Provide the (x, y) coordinate of the cell's center where the given text is located.  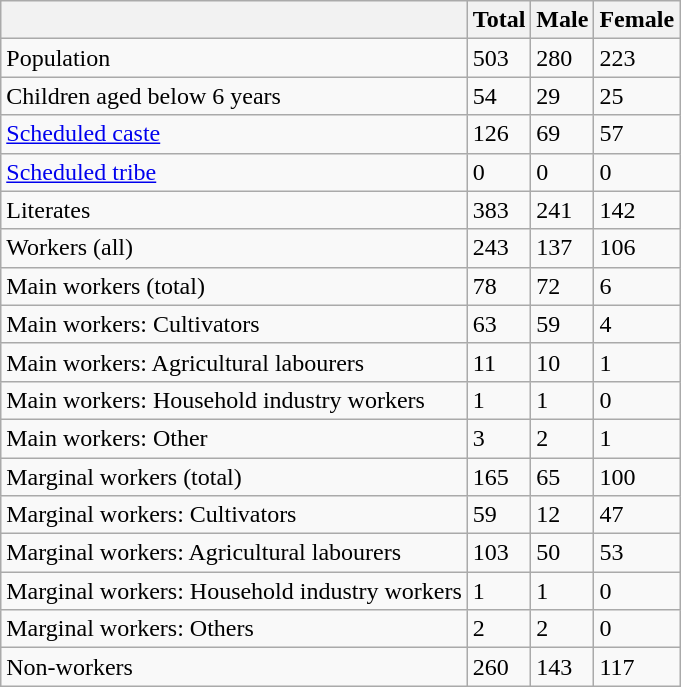
Male (562, 20)
280 (562, 58)
243 (499, 248)
11 (499, 362)
126 (499, 134)
Main workers: Household industry workers (234, 400)
503 (499, 58)
103 (499, 553)
383 (499, 210)
Marginal workers: Agricultural labourers (234, 553)
Literates (234, 210)
47 (637, 515)
54 (499, 96)
Scheduled tribe (234, 172)
57 (637, 134)
223 (637, 58)
137 (562, 248)
143 (562, 667)
142 (637, 210)
Children aged below 6 years (234, 96)
241 (562, 210)
10 (562, 362)
Marginal workers: Cultivators (234, 515)
25 (637, 96)
Population (234, 58)
Female (637, 20)
117 (637, 667)
Non-workers (234, 667)
12 (562, 515)
Marginal workers: Household industry workers (234, 591)
Workers (all) (234, 248)
69 (562, 134)
Total (499, 20)
29 (562, 96)
165 (499, 477)
3 (499, 438)
Main workers: Cultivators (234, 324)
65 (562, 477)
Marginal workers: Others (234, 629)
63 (499, 324)
Main workers (total) (234, 286)
6 (637, 286)
4 (637, 324)
50 (562, 553)
Main workers: Agricultural labourers (234, 362)
Main workers: Other (234, 438)
106 (637, 248)
Marginal workers (total) (234, 477)
78 (499, 286)
72 (562, 286)
53 (637, 553)
100 (637, 477)
Scheduled caste (234, 134)
260 (499, 667)
